Output the [x, y] coordinate of the center of the cell containing the given text.  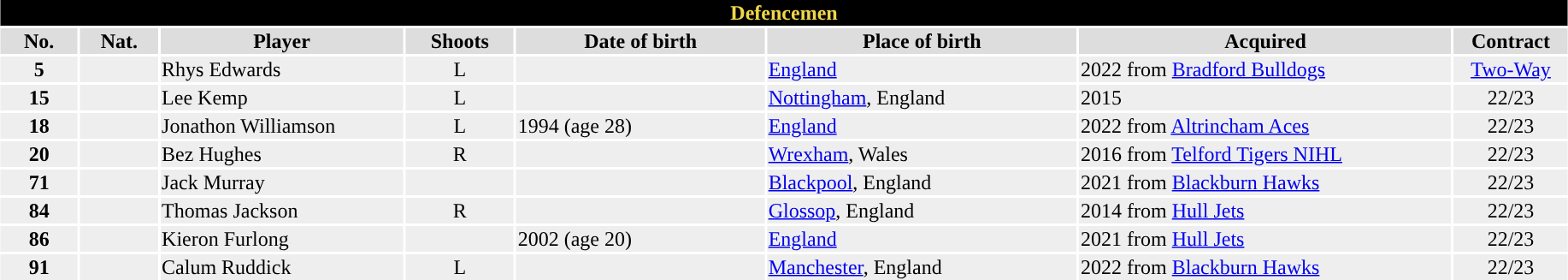
No. [39, 41]
Jack Murray [282, 182]
86 [39, 239]
Place of birth [922, 41]
2015 [1265, 98]
2022 from Bradford Bulldogs [1265, 69]
91 [39, 267]
5 [39, 69]
2021 from Hull Jets [1265, 239]
2021 from Blackburn Hawks [1265, 182]
2014 from Hull Jets [1265, 211]
15 [39, 98]
Blackpool, England [922, 182]
Calum Ruddick [282, 267]
2016 from Telford Tigers NIHL [1265, 154]
Player [282, 41]
Lee Kemp [282, 98]
Defencemen [783, 13]
Manchester, England [922, 267]
18 [39, 126]
Contract [1510, 41]
1994 (age 28) [640, 126]
Thomas Jackson [282, 211]
Two-Way [1510, 69]
84 [39, 211]
Glossop, England [922, 211]
Shoots [460, 41]
20 [39, 154]
71 [39, 182]
Nottingham, England [922, 98]
Acquired [1265, 41]
2022 from Altrincham Aces [1265, 126]
2022 from Blackburn Hawks [1265, 267]
Kieron Furlong [282, 239]
2002 (age 20) [640, 239]
Date of birth [640, 41]
Rhys Edwards [282, 69]
Jonathon Williamson [282, 126]
Nat. [120, 41]
Wrexham, Wales [922, 154]
Bez Hughes [282, 154]
